Capture the cell that displays the provided text and extract its [X, Y] central coordinate. 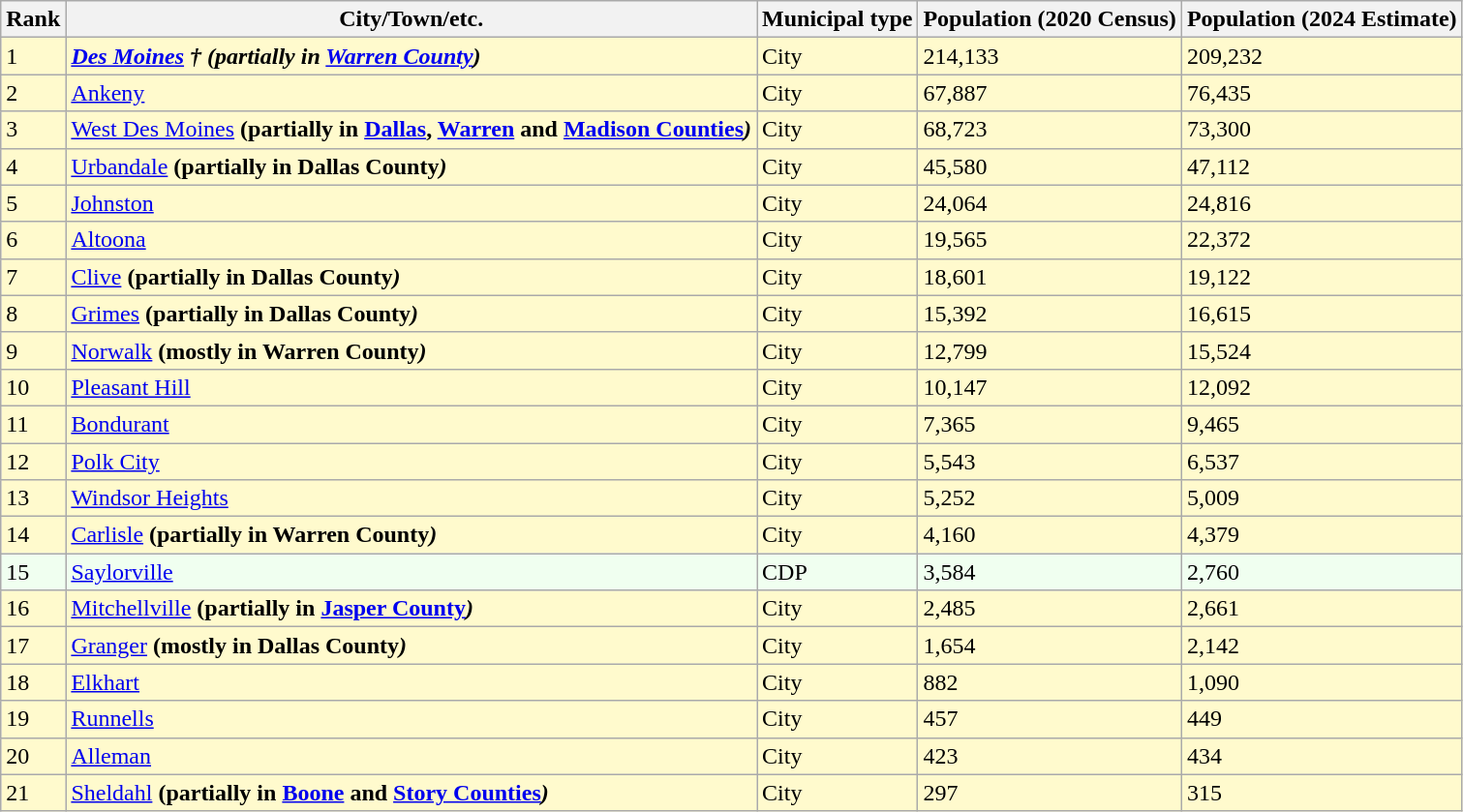
Altoona [411, 240]
Alleman [411, 756]
1 [33, 56]
315 [1322, 793]
Pleasant Hill [411, 387]
20 [33, 756]
214,133 [1050, 56]
45,580 [1050, 166]
17 [33, 646]
Mitchellville (partially in Jasper County) [411, 609]
Bondurant [411, 424]
Clive (partially in Dallas County) [411, 277]
15,524 [1322, 350]
Urbandale (partially in Dallas County) [411, 166]
2,142 [1322, 646]
3 [33, 130]
449 [1322, 719]
67,887 [1050, 93]
1,654 [1050, 646]
4,379 [1322, 535]
9,465 [1322, 424]
4,160 [1050, 535]
5,543 [1050, 462]
12,092 [1322, 387]
15 [33, 572]
Municipal type [838, 19]
15,392 [1050, 314]
6 [33, 240]
10 [33, 387]
19 [33, 719]
Carlisle (partially in Warren County) [411, 535]
2,760 [1322, 572]
Ankeny [411, 93]
Windsor Heights [411, 498]
423 [1050, 756]
Population (2024 Estimate) [1322, 19]
6,537 [1322, 462]
8 [33, 314]
24,064 [1050, 203]
Johnston [411, 203]
19,565 [1050, 240]
209,232 [1322, 56]
434 [1322, 756]
12 [33, 462]
12,799 [1050, 350]
73,300 [1322, 130]
Population (2020 Census) [1050, 19]
Saylorville [411, 572]
4 [33, 166]
West Des Moines (partially in Dallas, Warren and Madison Counties) [411, 130]
9 [33, 350]
16,615 [1322, 314]
22,372 [1322, 240]
21 [33, 793]
76,435 [1322, 93]
2 [33, 93]
18 [33, 682]
7 [33, 277]
18,601 [1050, 277]
Des Moines † (partially in Warren County) [411, 56]
16 [33, 609]
882 [1050, 682]
14 [33, 535]
1,090 [1322, 682]
68,723 [1050, 130]
10,147 [1050, 387]
Rank [33, 19]
Runnells [411, 719]
5,009 [1322, 498]
47,112 [1322, 166]
13 [33, 498]
3,584 [1050, 572]
5 [33, 203]
Sheldahl (partially in Boone and Story Counties) [411, 793]
11 [33, 424]
19,122 [1322, 277]
24,816 [1322, 203]
City/Town/etc. [411, 19]
297 [1050, 793]
7,365 [1050, 424]
Granger (mostly in Dallas County) [411, 646]
2,661 [1322, 609]
5,252 [1050, 498]
2,485 [1050, 609]
Norwalk (mostly in Warren County) [411, 350]
Elkhart [411, 682]
Grimes (partially in Dallas County) [411, 314]
CDP [838, 572]
457 [1050, 719]
Polk City [411, 462]
